For the text-containing cell, return its midpoint in (x, y) coordinate format. 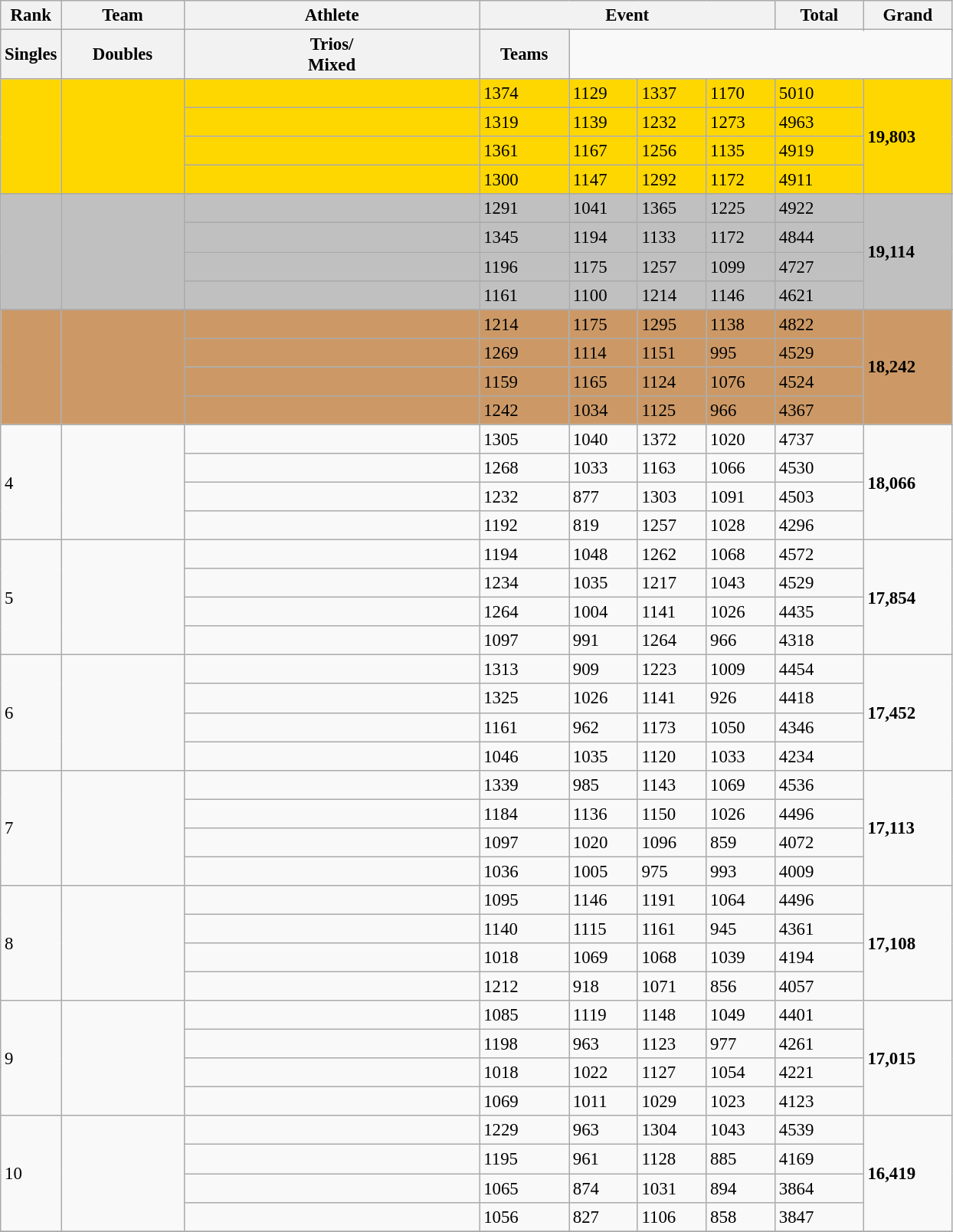
1305 (524, 439)
1124 (672, 382)
1212 (524, 987)
885 (741, 1159)
1313 (524, 670)
1163 (672, 468)
4503 (819, 496)
3847 (819, 1217)
1125 (672, 411)
1049 (741, 1015)
1076 (741, 382)
Trios/Mixed (332, 55)
1091 (741, 496)
1291 (524, 209)
1361 (524, 151)
1095 (524, 900)
1191 (672, 900)
1136 (604, 814)
1005 (604, 871)
1319 (524, 123)
17,113 (908, 827)
1139 (604, 123)
1229 (524, 1130)
945 (741, 929)
1028 (741, 526)
1234 (524, 583)
4009 (819, 871)
819 (604, 526)
1064 (741, 900)
17,015 (908, 1058)
1365 (672, 209)
1096 (672, 843)
1066 (741, 468)
7 (31, 827)
4194 (819, 958)
909 (604, 670)
1039 (741, 958)
19,114 (908, 252)
18,242 (908, 367)
17,452 (908, 713)
1056 (524, 1217)
877 (604, 496)
4221 (819, 1073)
4524 (819, 382)
Athlete (332, 15)
985 (604, 785)
1050 (741, 727)
856 (741, 987)
1192 (524, 526)
918 (604, 987)
1198 (524, 1044)
1269 (524, 352)
1303 (672, 496)
1337 (672, 93)
4737 (819, 439)
17,854 (908, 598)
4072 (819, 843)
4919 (819, 151)
10 (31, 1173)
1147 (604, 180)
1065 (524, 1188)
1009 (741, 670)
1041 (604, 209)
1159 (524, 382)
Grand (908, 15)
1165 (604, 382)
6 (31, 713)
4401 (819, 1015)
1031 (672, 1188)
1170 (741, 93)
4346 (819, 727)
4261 (819, 1044)
4435 (819, 612)
827 (604, 1217)
858 (741, 1217)
4822 (819, 324)
1195 (524, 1159)
4361 (819, 929)
995 (741, 352)
1184 (524, 814)
1167 (604, 151)
1034 (604, 411)
4530 (819, 468)
1150 (672, 814)
4454 (819, 670)
4318 (819, 641)
1123 (672, 1044)
Event (627, 15)
1054 (741, 1073)
4234 (819, 756)
4536 (819, 785)
1217 (672, 583)
975 (672, 871)
1133 (672, 238)
5 (31, 598)
1022 (604, 1073)
Singles (31, 55)
1304 (672, 1130)
1115 (604, 929)
1071 (672, 987)
1300 (524, 180)
874 (604, 1188)
1119 (604, 1015)
17,108 (908, 943)
1374 (524, 93)
1143 (672, 785)
Rank (31, 15)
1138 (741, 324)
19,803 (908, 136)
Total (819, 15)
1339 (524, 785)
962 (604, 727)
1268 (524, 468)
859 (741, 843)
4418 (819, 699)
1048 (604, 555)
16,419 (908, 1173)
1128 (672, 1159)
894 (741, 1188)
1023 (741, 1102)
1295 (672, 324)
Team (123, 15)
4296 (819, 526)
18,066 (908, 482)
1151 (672, 352)
1036 (524, 871)
1292 (672, 180)
4963 (819, 123)
Doubles (123, 55)
977 (741, 1044)
4367 (819, 411)
1140 (524, 929)
1173 (672, 727)
4727 (819, 267)
1196 (524, 267)
1046 (524, 756)
4911 (819, 180)
961 (604, 1159)
1225 (741, 209)
1029 (672, 1102)
1129 (604, 93)
Teams (524, 55)
1223 (672, 670)
1004 (604, 612)
4621 (819, 295)
4169 (819, 1159)
991 (604, 641)
1242 (524, 411)
1148 (672, 1015)
4844 (819, 238)
4539 (819, 1130)
1345 (524, 238)
993 (741, 871)
4572 (819, 555)
5010 (819, 93)
1325 (524, 699)
1099 (741, 267)
926 (741, 699)
1127 (672, 1073)
1372 (672, 439)
9 (31, 1058)
4057 (819, 987)
3864 (819, 1188)
1011 (604, 1102)
1040 (604, 439)
4922 (819, 209)
1106 (672, 1217)
1085 (524, 1015)
1120 (672, 756)
1100 (604, 295)
1114 (604, 352)
1273 (741, 123)
8 (31, 943)
1135 (741, 151)
4123 (819, 1102)
1262 (672, 555)
4 (31, 482)
1256 (672, 151)
